Return the [x, y] coordinate for the center point of the cell that contains the specified text.  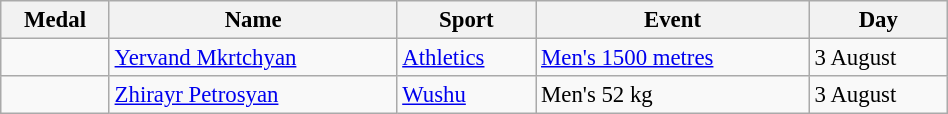
Men's 1500 metres [673, 58]
Sport [466, 20]
Day [878, 20]
Name [253, 20]
Athletics [466, 58]
Wushu [466, 95]
Event [673, 20]
Zhirayr Petrosyan [253, 95]
Men's 52 kg [673, 95]
Yervand Mkrtchyan [253, 58]
Medal [56, 20]
